From the cell containing the given text, extract its center point as [x, y] coordinate. 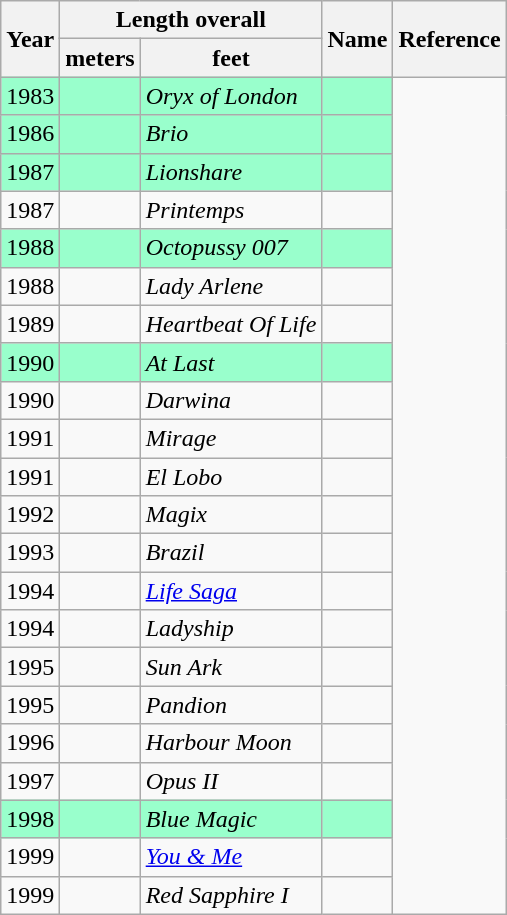
1983 [30, 96]
1993 [30, 553]
Brio [231, 134]
Pandion [231, 705]
Blue Magic [231, 819]
Red Sapphire I [231, 895]
Life Saga [231, 591]
1992 [30, 515]
Heartbeat Of Life [231, 324]
meters [100, 58]
Lady Arlene [231, 286]
Opus II [231, 781]
Magix [231, 515]
Oryx of London [231, 96]
feet [231, 58]
Reference [450, 39]
Darwina [231, 400]
Lionshare [231, 172]
El Lobo [231, 477]
1989 [30, 324]
Year [30, 39]
Sun Ark [231, 667]
1997 [30, 781]
Length overall [191, 20]
1986 [30, 134]
At Last [231, 362]
Name [358, 39]
Octopussy 007 [231, 248]
Ladyship [231, 629]
1996 [30, 743]
Printemps [231, 210]
You & Me [231, 857]
Brazil [231, 553]
Harbour Moon [231, 743]
1998 [30, 819]
Mirage [231, 438]
